From the cell containing the given text, extract its center point as [X, Y] coordinate. 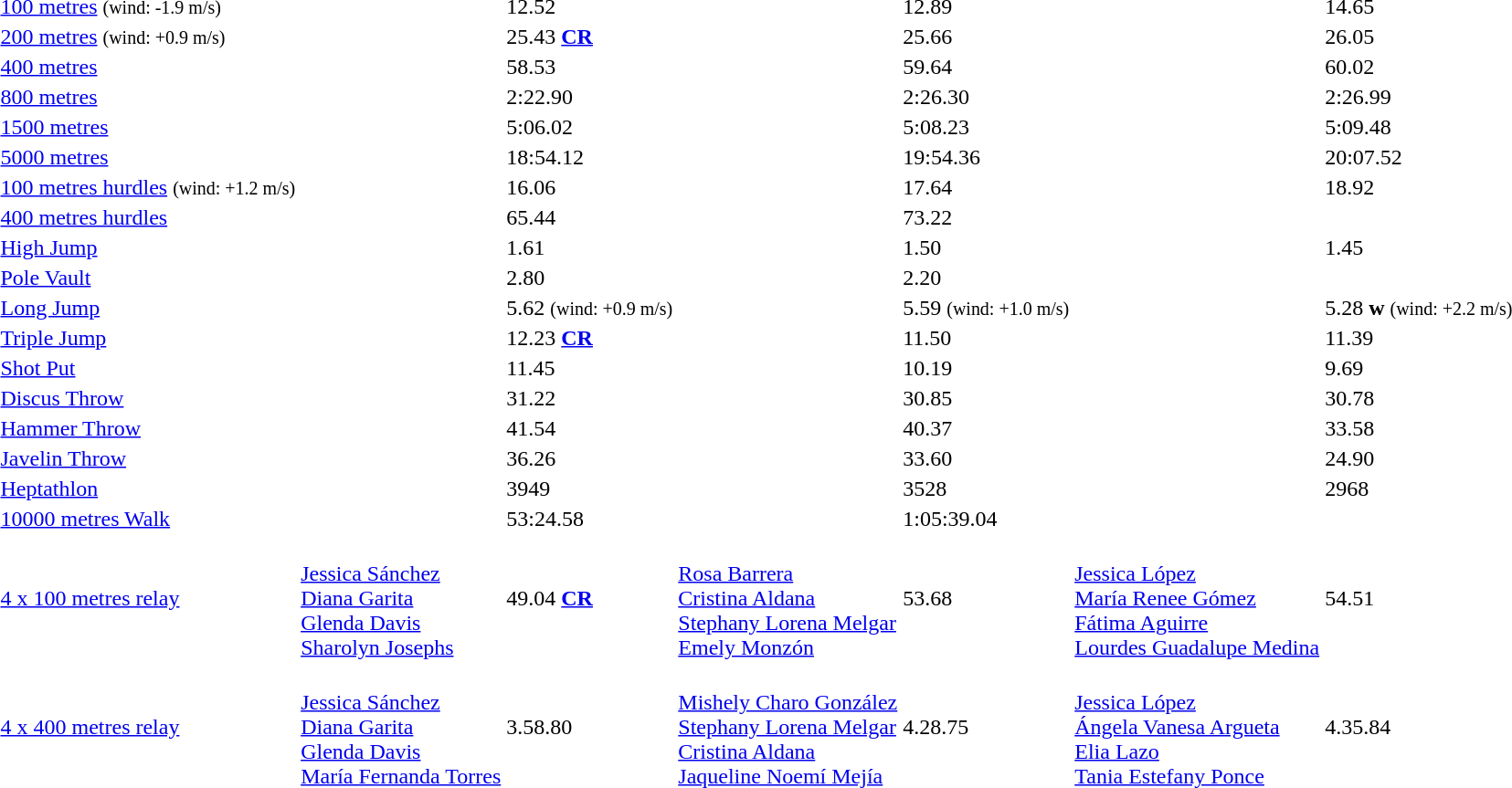
49.04 CR [590, 598]
1:05:39.04 [987, 519]
2:26.30 [987, 97]
Jessica Sánchez Diana Garita Glenda Davis Sharolyn Josephs [401, 598]
5.59 (wind: +1.0 m/s) [987, 308]
5.62 (wind: +0.9 m/s) [590, 308]
41.54 [590, 428]
11.50 [987, 338]
Jessica López María Renee Gómez Fátima Aguirre Lourdes Guadalupe Medina [1197, 598]
65.44 [590, 217]
2.20 [987, 278]
16.06 [590, 187]
12.23 CR [590, 338]
3528 [987, 489]
5:08.23 [987, 127]
40.37 [987, 428]
31.22 [590, 398]
73.22 [987, 217]
25.66 [987, 37]
3949 [590, 489]
25.43 CR [590, 37]
1.50 [987, 247]
2:22.90 [590, 97]
5:06.02 [590, 127]
1.61 [590, 247]
36.26 [590, 458]
2.80 [590, 278]
10.19 [987, 368]
33.60 [987, 458]
11.45 [590, 368]
59.64 [987, 67]
58.53 [590, 67]
30.85 [987, 398]
53:24.58 [590, 519]
17.64 [987, 187]
18:54.12 [590, 157]
Rosa Barrera Cristina Aldana Stephany Lorena Melgar Emely Monzón [788, 598]
19:54.36 [987, 157]
53.68 [987, 598]
